Identify which cell holds the provided text, then report its (x, y) central coordinate. 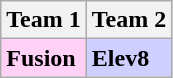
Team 1 (44, 20)
Elev8 (129, 58)
Fusion (44, 58)
Team 2 (129, 20)
